Identify which cell holds the provided text, then report its [X, Y] central coordinate. 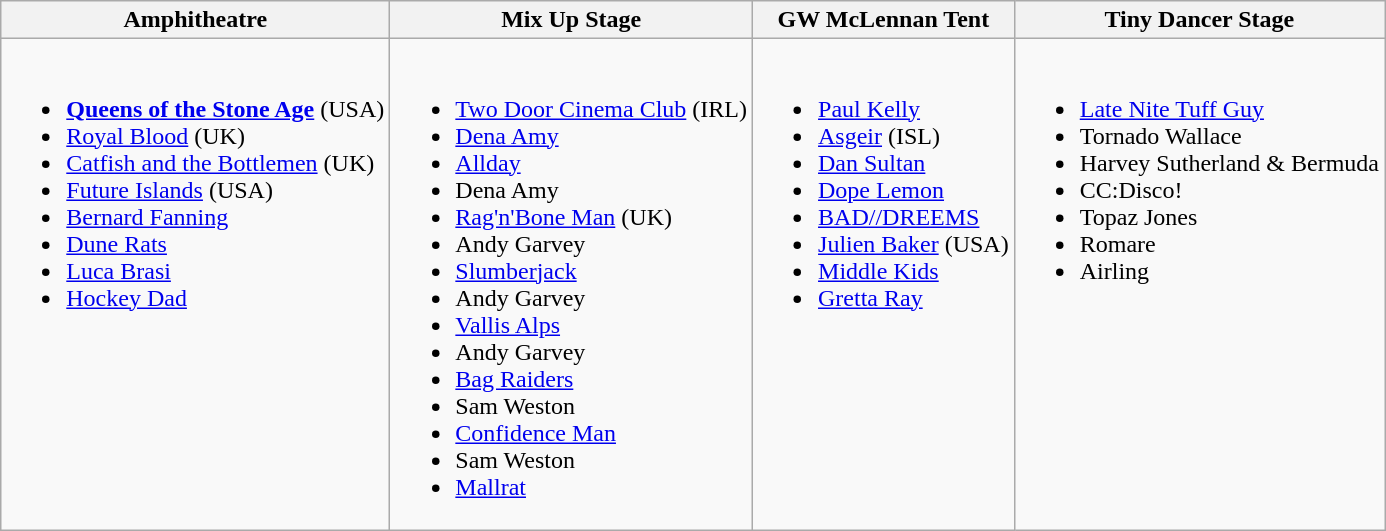
GW McLennan Tent [884, 20]
Queens of the Stone Age (USA)Royal Blood (UK)Catfish and the Bottlemen (UK)Future Islands (USA)Bernard FanningDune RatsLuca BrasiHockey Dad [196, 284]
Amphitheatre [196, 20]
Late Nite Tuff GuyTornado WallaceHarvey Sutherland & BermudaCC:Disco!Topaz JonesRomareAirling [1199, 284]
Mix Up Stage [572, 20]
Tiny Dancer Stage [1199, 20]
Paul KellyAsgeir (ISL)Dan SultanDope LemonBAD//DREEMSJulien Baker (USA)Middle KidsGretta Ray [884, 284]
